Pinpoint the cell where the given text exists, returning its [X, Y] midpoint coordinate. 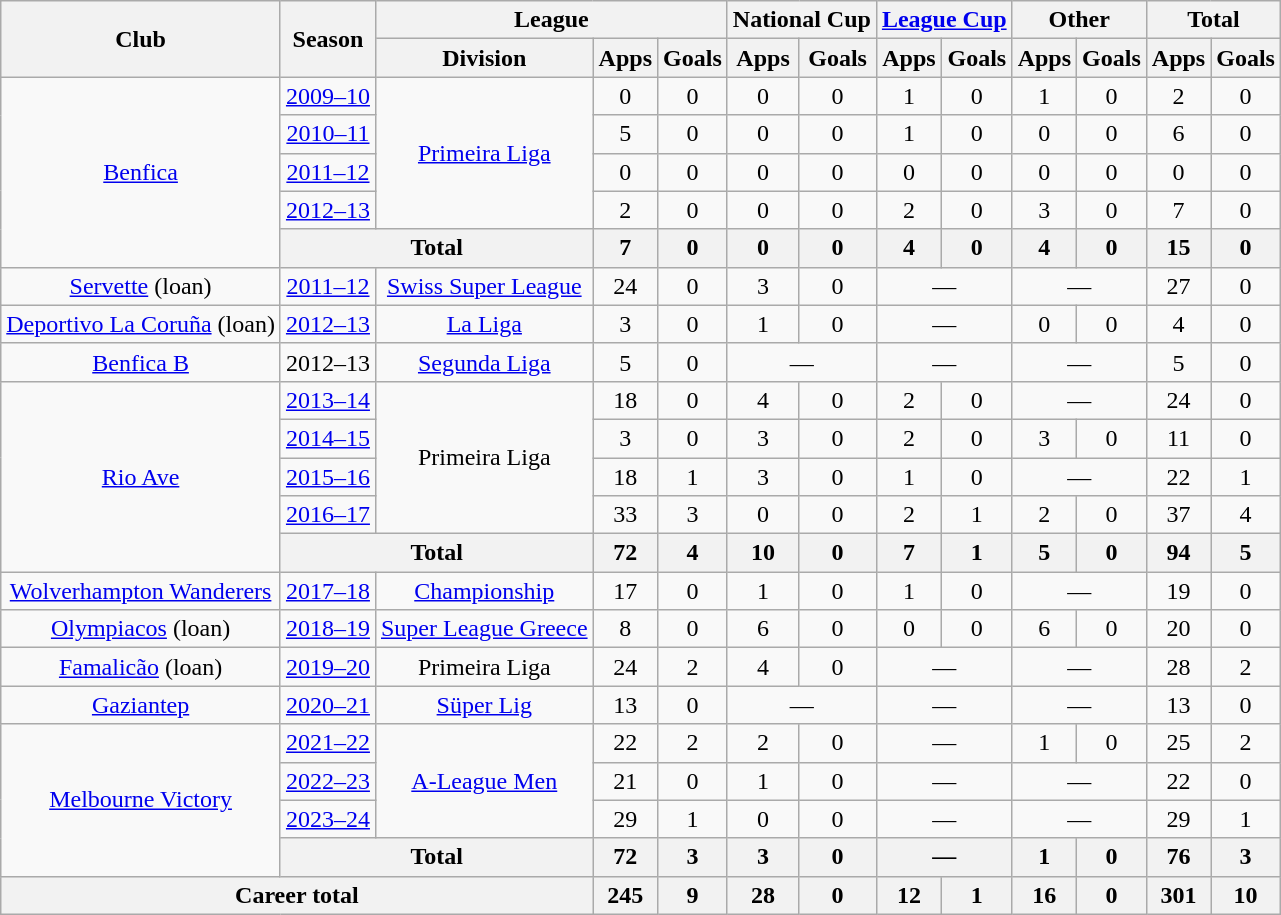
2014–15 [328, 438]
Rio Ave [141, 476]
Season [328, 39]
2009–10 [328, 96]
Career total [297, 895]
Championship [484, 591]
Swiss Super League [484, 286]
8 [625, 629]
Other [1079, 20]
11 [1178, 438]
Deportivo La Coruña (loan) [141, 324]
301 [1178, 895]
Olympiacos (loan) [141, 629]
2023–24 [328, 819]
21 [625, 781]
Servette (loan) [141, 286]
2010–11 [328, 134]
12 [908, 895]
15 [1178, 248]
25 [1178, 743]
37 [1178, 515]
Süper Lig [484, 705]
20 [1178, 629]
33 [625, 515]
Melbourne Victory [141, 800]
2017–18 [328, 591]
2020–21 [328, 705]
2018–19 [328, 629]
National Cup [802, 20]
19 [1178, 591]
16 [1044, 895]
245 [625, 895]
League [551, 20]
Segunda Liga [484, 362]
Club [141, 39]
94 [1178, 553]
Super League Greece [484, 629]
2019–20 [328, 667]
Benfica [141, 172]
2016–17 [328, 515]
17 [625, 591]
League Cup [944, 20]
Division [484, 58]
Famalicão (loan) [141, 667]
27 [1178, 286]
Wolverhampton Wanderers [141, 591]
2015–16 [328, 477]
2021–22 [328, 743]
A-League Men [484, 781]
Gaziantep [141, 705]
76 [1178, 857]
2013–14 [328, 400]
La Liga [484, 324]
Benfica B [141, 362]
9 [693, 895]
2022–23 [328, 781]
